For the text-containing cell, return its midpoint in (x, y) coordinate format. 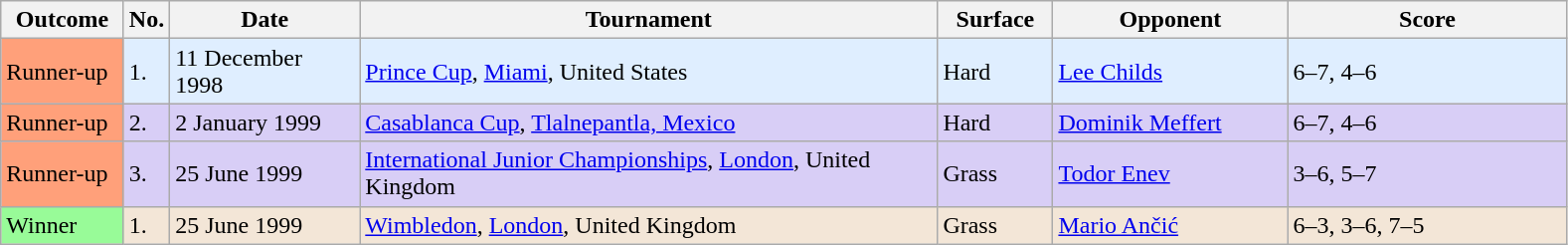
Dominik Meffert (1170, 122)
International Junior Championships, London, United Kingdom (648, 173)
Date (264, 20)
Todor Enev (1170, 173)
Opponent (1170, 20)
Wimbledon, London, United Kingdom (648, 225)
2 January 1999 (264, 122)
Lee Childs (1170, 72)
3. (146, 173)
Outcome (63, 20)
6–3, 3–6, 7–5 (1428, 225)
Tournament (648, 20)
Score (1428, 20)
11 December 1998 (264, 72)
No. (146, 20)
Surface (995, 20)
Mario Ančić (1170, 225)
Casablanca Cup, Tlalnepantla, Mexico (648, 122)
Prince Cup, Miami, United States (648, 72)
2. (146, 122)
3–6, 5–7 (1428, 173)
Winner (63, 225)
